Identify which cell holds the provided text, then report its [x, y] central coordinate. 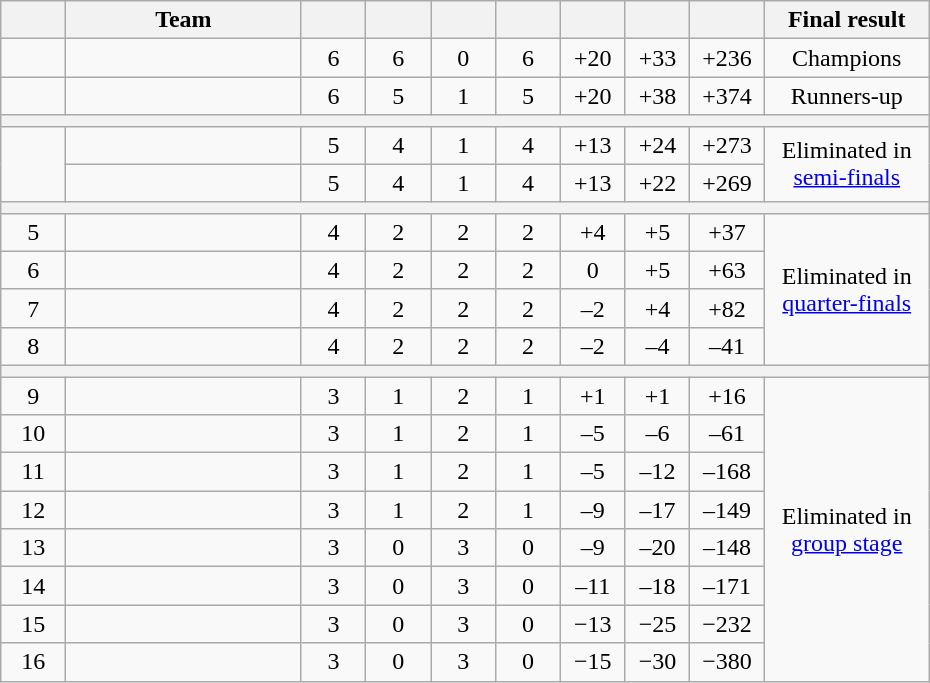
8 [34, 346]
−30 [658, 662]
Champions [846, 58]
Eliminated in quarter-finals [846, 289]
–149 [727, 510]
–12 [658, 472]
14 [34, 586]
Runners-up [846, 96]
–11 [592, 586]
+16 [727, 395]
–4 [658, 346]
9 [34, 395]
+37 [727, 232]
7 [34, 308]
–18 [658, 586]
13 [34, 548]
15 [34, 624]
–17 [658, 510]
+236 [727, 58]
−25 [658, 624]
–171 [727, 586]
16 [34, 662]
+269 [727, 183]
+82 [727, 308]
+33 [658, 58]
−380 [727, 662]
+38 [658, 96]
+273 [727, 145]
−232 [727, 624]
10 [34, 434]
Eliminated in group stage [846, 528]
Final result [846, 20]
+24 [658, 145]
–148 [727, 548]
+22 [658, 183]
–168 [727, 472]
–20 [658, 548]
–41 [727, 346]
+63 [727, 270]
−13 [592, 624]
Eliminated in semi-finals [846, 164]
–61 [727, 434]
12 [34, 510]
–6 [658, 434]
11 [34, 472]
+374 [727, 96]
Team [184, 20]
−15 [592, 662]
